Search for the cell housing the specified text and yield its [x, y] center coordinate. 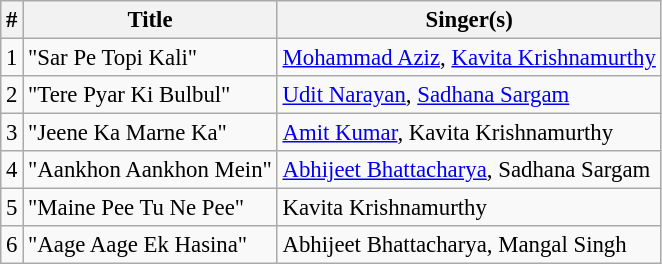
# [12, 20]
"Jeene Ka Marne Ka" [150, 133]
Kavita Krishnamurthy [469, 208]
Mohammad Aziz, Kavita Krishnamurthy [469, 58]
Udit Narayan, Sadhana Sargam [469, 95]
6 [12, 245]
Abhijeet Bhattacharya, Mangal Singh [469, 245]
"Aage Aage Ek Hasina" [150, 245]
Singer(s) [469, 20]
"Maine Pee Tu Ne Pee" [150, 208]
3 [12, 133]
5 [12, 208]
"Tere Pyar Ki Bulbul" [150, 95]
Abhijeet Bhattacharya, Sadhana Sargam [469, 170]
"Sar Pe Topi Kali" [150, 58]
Title [150, 20]
Amit Kumar, Kavita Krishnamurthy [469, 133]
1 [12, 58]
"Aankhon Aankhon Mein" [150, 170]
4 [12, 170]
2 [12, 95]
